From the cell containing the given text, extract its center point as [x, y] coordinate. 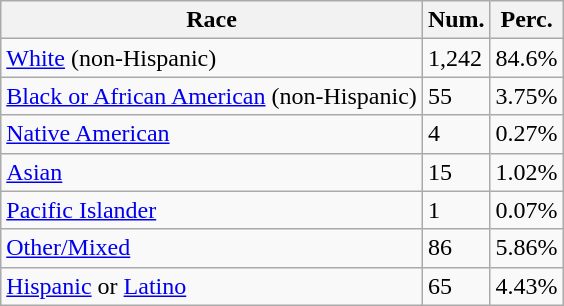
86 [456, 248]
3.75% [526, 96]
1.02% [526, 172]
Black or African American (non-Hispanic) [212, 96]
0.07% [526, 210]
4 [456, 134]
65 [456, 286]
Asian [212, 172]
55 [456, 96]
1 [456, 210]
Native American [212, 134]
Num. [456, 20]
Race [212, 20]
Other/Mixed [212, 248]
Perc. [526, 20]
1,242 [456, 58]
Hispanic or Latino [212, 286]
0.27% [526, 134]
4.43% [526, 286]
Pacific Islander [212, 210]
5.86% [526, 248]
15 [456, 172]
84.6% [526, 58]
White (non-Hispanic) [212, 58]
